Extract the (x, y) coordinate from the center of the cell holding the provided text.  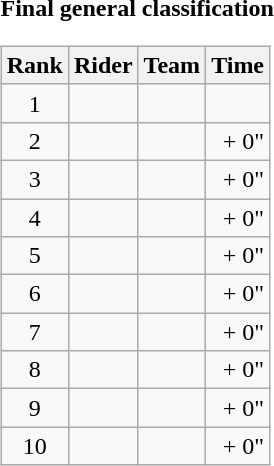
Time (238, 65)
7 (34, 332)
Rider (103, 65)
3 (34, 179)
6 (34, 294)
5 (34, 256)
10 (34, 446)
4 (34, 217)
Team (172, 65)
Rank (34, 65)
1 (34, 103)
8 (34, 370)
9 (34, 408)
2 (34, 141)
